Locate the cell with the specified text and output its [x, y] center coordinate. 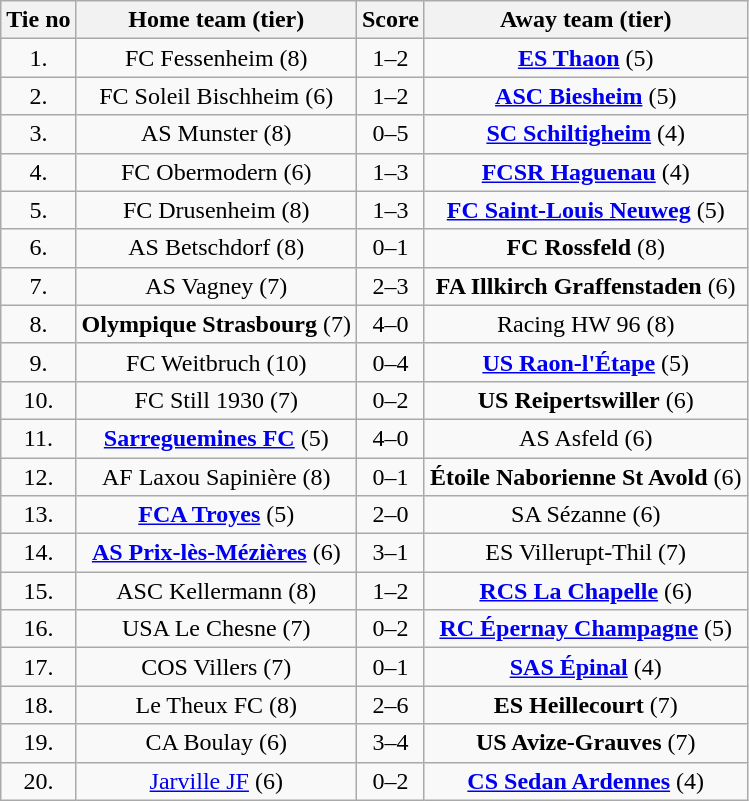
US Raon-l'Étape (5) [586, 362]
2–6 [390, 705]
AS Munster (8) [216, 134]
Étoile Naborienne St Avold (6) [586, 477]
AS Vagney (7) [216, 286]
Jarville JF (6) [216, 781]
AS Asfeld (6) [586, 438]
FC Obermodern (6) [216, 172]
FC Rossfeld (8) [586, 248]
2–0 [390, 515]
0–4 [390, 362]
Score [390, 20]
ES Thaon (5) [586, 58]
13. [38, 515]
FC Still 1930 (7) [216, 400]
4. [38, 172]
FA Illkirch Graffenstaden (6) [586, 286]
FCSR Haguenau (4) [586, 172]
9. [38, 362]
US Reipertswiller (6) [586, 400]
Le Theux FC (8) [216, 705]
SA Sézanne (6) [586, 515]
11. [38, 438]
AS Prix-lès-Mézières (6) [216, 553]
Away team (tier) [586, 20]
2. [38, 96]
ASC Kellermann (8) [216, 591]
FCA Troyes (5) [216, 515]
AF Laxou Sapinière (8) [216, 477]
5. [38, 210]
SAS Épinal (4) [586, 667]
Racing HW 96 (8) [586, 324]
FC Weitbruch (10) [216, 362]
USA Le Chesne (7) [216, 629]
20. [38, 781]
Sarreguemines FC (5) [216, 438]
AS Betschdorf (8) [216, 248]
Tie no [38, 20]
18. [38, 705]
Home team (tier) [216, 20]
FC Saint-Louis Neuweg (5) [586, 210]
US Avize-Grauves (7) [586, 743]
6. [38, 248]
ES Heillecourt (7) [586, 705]
RCS La Chapelle (6) [586, 591]
RC Épernay Champagne (5) [586, 629]
FC Drusenheim (8) [216, 210]
7. [38, 286]
SC Schiltigheim (4) [586, 134]
COS Villers (7) [216, 667]
19. [38, 743]
12. [38, 477]
CS Sedan Ardennes (4) [586, 781]
16. [38, 629]
ASC Biesheim (5) [586, 96]
3. [38, 134]
3–1 [390, 553]
0–5 [390, 134]
3–4 [390, 743]
8. [38, 324]
14. [38, 553]
10. [38, 400]
ES Villerupt-Thil (7) [586, 553]
17. [38, 667]
FC Fessenheim (8) [216, 58]
2–3 [390, 286]
FC Soleil Bischheim (6) [216, 96]
Olympique Strasbourg (7) [216, 324]
CA Boulay (6) [216, 743]
1. [38, 58]
15. [38, 591]
